Extract the [X, Y] coordinate from the center of the cell holding the provided text.  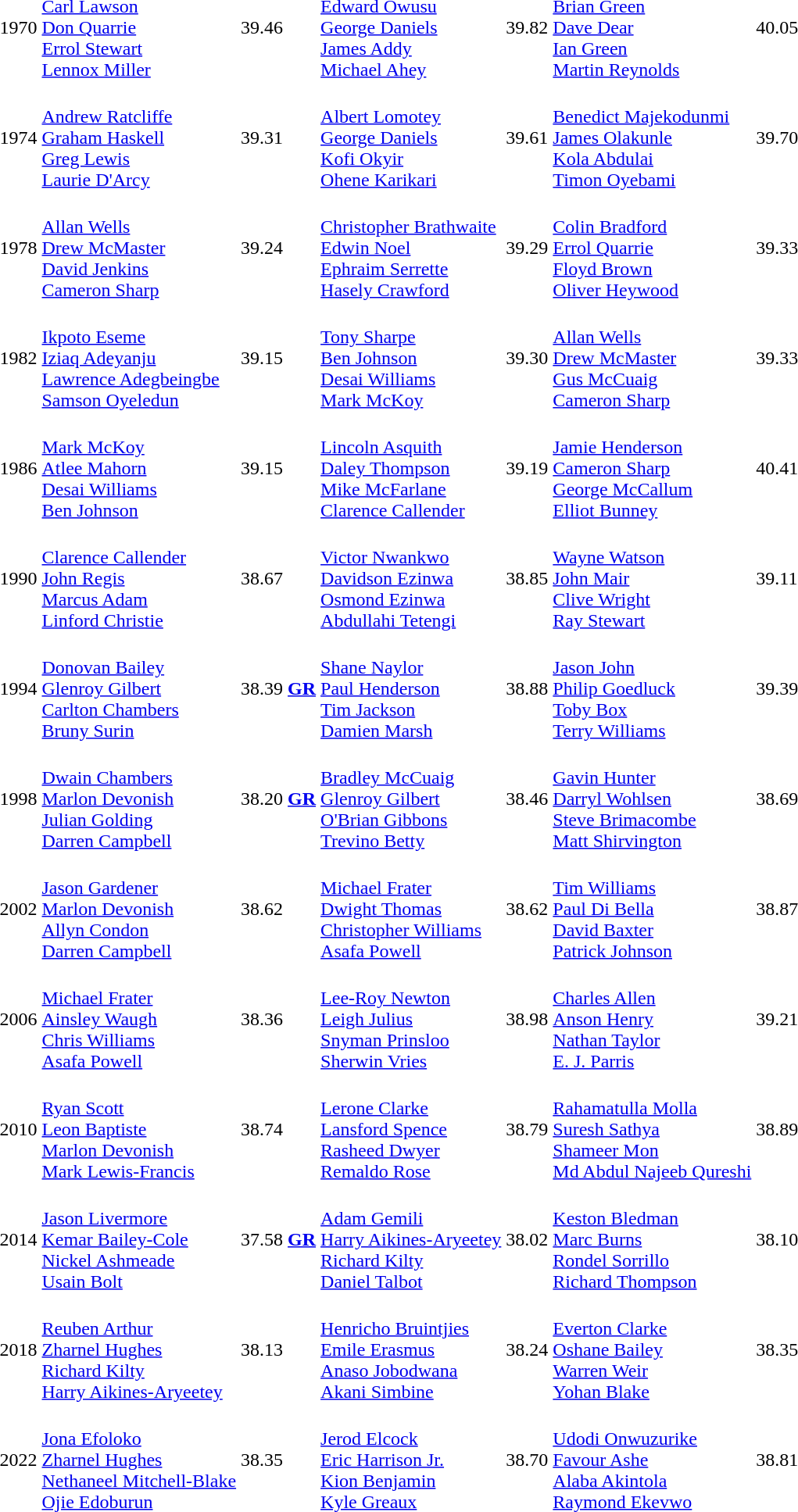
Jason GardenerMarlon DevonishAllyn CondonDarren Campbell [139, 909]
38.13 [278, 1349]
Andrew RatcliffeGraham HaskellGreg LewisLaurie D'Arcy [139, 138]
Allan WellsDrew McMasterGus McCuaigCameron Sharp [652, 358]
38.74 [278, 1129]
Adam GemiliHarry Aikines-AryeeteyRichard KiltyDaniel Talbot [411, 1239]
Lee-Roy NewtonLeigh JuliusSnyman PrinslooSherwin Vries [411, 1019]
39.24 [278, 248]
Tony SharpeBen JohnsonDesai WilliamsMark McKoy [411, 358]
38.88 [527, 688]
38.24 [527, 1349]
Albert LomoteyGeorge DanielsKofi OkyirOhene Karikari [411, 138]
Ryan ScottLeon BaptisteMarlon DevonishMark Lewis-Francis [139, 1129]
Wayne WatsonJohn MairClive WrightRay Stewart [652, 578]
Ikpoto EsemeIziaq AdeyanjuLawrence AdegbeingbeSamson Oyeledun [139, 358]
Charles AllenAnson HenryNathan TaylorE. J. Parris [652, 1019]
Jamie HendersonCameron SharpGeorge McCallumElliot Bunney [652, 468]
Lincoln AsquithDaley ThompsonMike McFarlaneClarence Callender [411, 468]
Donovan BaileyGlenroy GilbertCarlton ChambersBruny Surin [139, 688]
38.20 GR [278, 799]
38.85 [527, 578]
Lerone ClarkeLansford SpenceRasheed DwyerRemaldo Rose [411, 1129]
Michael FraterDwight ThomasChristopher WilliamsAsafa Powell [411, 909]
Reuben ArthurZharnel HughesRichard KiltyHarry Aikines-Aryeetey [139, 1349]
Michael FraterAinsley WaughChris WilliamsAsafa Powell [139, 1019]
38.98 [527, 1019]
Keston BledmanMarc BurnsRondel SorrilloRichard Thompson [652, 1239]
38.02 [527, 1239]
Dwain ChambersMarlon DevonishJulian GoldingDarren Campbell [139, 799]
Jason LivermoreKemar Bailey-ColeNickel AshmeadeUsain Bolt [139, 1239]
Shane NaylorPaul HendersonTim JacksonDamien Marsh [411, 688]
Everton ClarkeOshane BaileyWarren WeirYohan Blake [652, 1349]
38.36 [278, 1019]
Tim WilliamsPaul Di BellaDavid BaxterPatrick Johnson [652, 909]
39.19 [527, 468]
39.31 [278, 138]
39.29 [527, 248]
38.46 [527, 799]
Gavin HunterDarryl WohlsenSteve BrimacombeMatt Shirvington [652, 799]
Christopher BrathwaiteEdwin NoelEphraim SerretteHasely Crawford [411, 248]
Rahamatulla MollaSuresh SathyaShameer MonMd Abdul Najeeb Qureshi [652, 1129]
Clarence CallenderJohn RegisMarcus AdamLinford Christie [139, 578]
Benedict MajekodunmiJames OlakunleKola AbdulaiTimon Oyebami [652, 138]
Henricho BruintjiesEmile ErasmusAnaso JobodwanaAkani Simbine [411, 1349]
38.67 [278, 578]
Colin BradfordErrol QuarrieFloyd BrownOliver Heywood [652, 248]
38.79 [527, 1129]
39.61 [527, 138]
39.30 [527, 358]
Mark McKoyAtlee MahornDesai WilliamsBen Johnson [139, 468]
Victor NwankwoDavidson EzinwaOsmond EzinwaAbdullahi Tetengi [411, 578]
Jason JohnPhilip GoedluckToby BoxTerry Williams [652, 688]
Allan WellsDrew McMasterDavid JenkinsCameron Sharp [139, 248]
38.39 GR [278, 688]
37.58 GR [278, 1239]
Bradley McCuaigGlenroy GilbertO'Brian GibbonsTrevino Betty [411, 799]
